Provide the [x, y] coordinate of the cell's center where the given text is located.  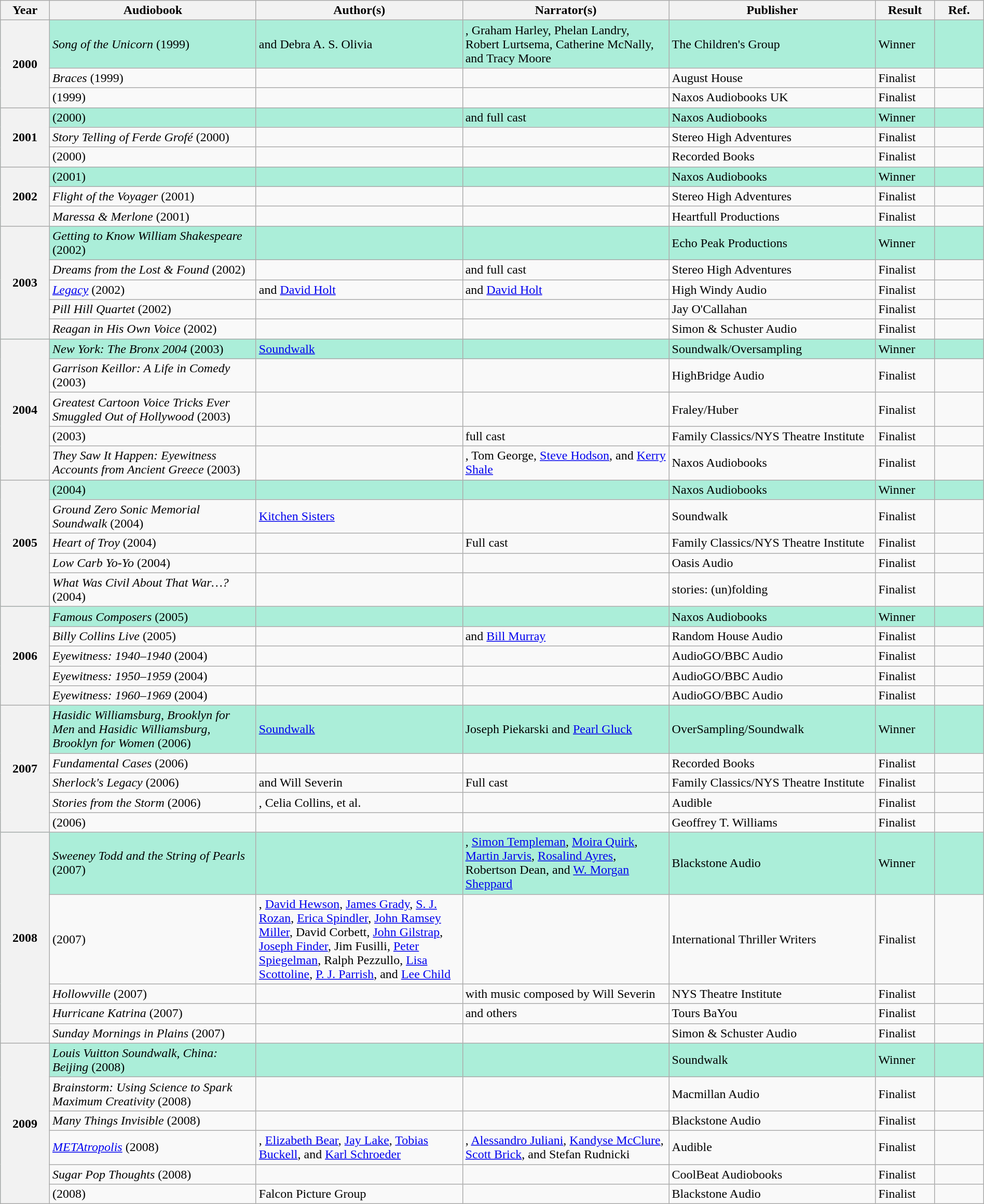
Falcon Picture Group [359, 1194]
2001 [25, 137]
Year [25, 10]
Maressa & Merlone (2001) [153, 216]
(2008) [153, 1194]
Soundwalk/Oversampling [772, 349]
New York: The Bronx 2004 (2003) [153, 349]
NYS Theatre Institute [772, 994]
(2007) [153, 939]
2005 [25, 543]
, Simon Templeman, Moira Quirk, Martin Jarvis, Rosalind Ayres, Robertson Dean, and W. Morgan Sheppard [566, 863]
Sugar Pop Thoughts (2008) [153, 1174]
Echo Peak Productions [772, 243]
Fundamental Cases (2006) [153, 763]
stories: (un)folding [772, 590]
Oasis Audio [772, 563]
Macmillan Audio [772, 1093]
Greatest Cartoon Voice Tricks Ever Smuggled Out of Hollywood (2003) [153, 409]
, Alessandro Juliani, Kandyse McClure, Scott Brick, and Stefan Rudnicki [566, 1147]
Joseph Piekarski and Pearl Gluck [566, 729]
HighBridge Audio [772, 376]
Sherlock's Legacy (2006) [153, 783]
Getting to Know William Shakespeare (2002) [153, 243]
Hurricane Katrina (2007) [153, 1013]
Publisher [772, 10]
Geoffrey T. Williams [772, 822]
Ref. [959, 10]
2008 [25, 938]
Legacy (2002) [153, 289]
and Will Severin [359, 783]
Naxos Audiobooks UK [772, 98]
(2006) [153, 822]
(2001) [153, 177]
Louis Vuitton Soundwalk, China: Beijing (2008) [153, 1060]
Eyewitness: 1940–1940 (2004) [153, 656]
Heart of Troy (2004) [153, 543]
Sunday Mornings in Plains (2007) [153, 1033]
Hasidic Williamsburg, Brooklyn for Men and Hasidic Williamsburg, Brooklyn for Women (2006) [153, 729]
2002 [25, 196]
Fraley/Huber [772, 409]
2007 [25, 769]
Braces (1999) [153, 78]
Stories from the Storm (2006) [153, 803]
2006 [25, 656]
Narrator(s) [566, 10]
and Bill Murray [566, 636]
Hollowville (2007) [153, 994]
Author(s) [359, 10]
full cast [566, 436]
Random House Audio [772, 636]
Pill Hill Quartet (2002) [153, 309]
Audiobook [153, 10]
Many Things Invisible (2008) [153, 1120]
and others [566, 1013]
, Elizabeth Bear, Jay Lake, Tobias Buckell, and Karl Schroeder [359, 1147]
(1999) [153, 98]
Billy Collins Live (2005) [153, 636]
Sweeney Todd and the String of Pearls (2007) [153, 863]
Kitchen Sisters [359, 516]
METAtropolis (2008) [153, 1147]
, Celia Collins, et al. [359, 803]
What Was Civil About That War…? (2004) [153, 590]
2004 [25, 409]
, Tom George, Steve Hodson, and Kerry Shale [566, 463]
The Children's Group [772, 44]
Reagan in His Own Voice (2002) [153, 329]
Garrison Keillor: A Life in Comedy (2003) [153, 376]
(2003) [153, 436]
Jay O'Callahan [772, 309]
Flight of the Voyager (2001) [153, 196]
2000 [25, 64]
OverSampling/Soundwalk [772, 729]
Eyewitness: 1950–1959 (2004) [153, 675]
Result [905, 10]
Low Carb Yo-Yo (2004) [153, 563]
2009 [25, 1124]
Story Telling of Ferde Grofé (2000) [153, 137]
2003 [25, 282]
International Thriller Writers [772, 939]
Tours BaYou [772, 1013]
High Windy Audio [772, 289]
Song of the Unicorn (1999) [153, 44]
Ground Zero Sonic Memorial Soundwalk (2004) [153, 516]
Dreams from the Lost & Found (2002) [153, 269]
with music composed by Will Severin [566, 994]
They Saw It Happen: Eyewitness Accounts from Ancient Greece (2003) [153, 463]
, Graham Harley, Phelan Landry, Robert Lurtsema, Catherine McNally, and Tracy Moore [566, 44]
Heartfull Productions [772, 216]
Famous Composers (2005) [153, 616]
CoolBeat Audiobooks [772, 1174]
August House [772, 78]
Eyewitness: 1960–1969 (2004) [153, 696]
and Debra A. S. Olivia [359, 44]
Brainstorm: Using Science to Spark Maximum Creativity (2008) [153, 1093]
(2004) [153, 490]
